Locate the cell with the specified text and output its [X, Y] center coordinate. 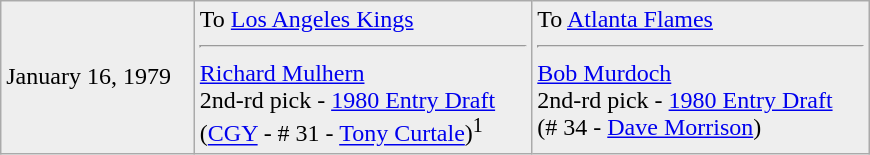
January 16, 1979 [98, 78]
To Los Angeles KingsRichard Mulhern2nd-rd pick - 1980 Entry Draft(CGY - # 31 - Tony Curtale)1 [362, 78]
To Atlanta FlamesBob Murdoch2nd-rd pick - 1980 Entry Draft(# 34 - Dave Morrison) [700, 78]
